Detect which cell encompasses the target text, then output its [x, y] center coordinate. 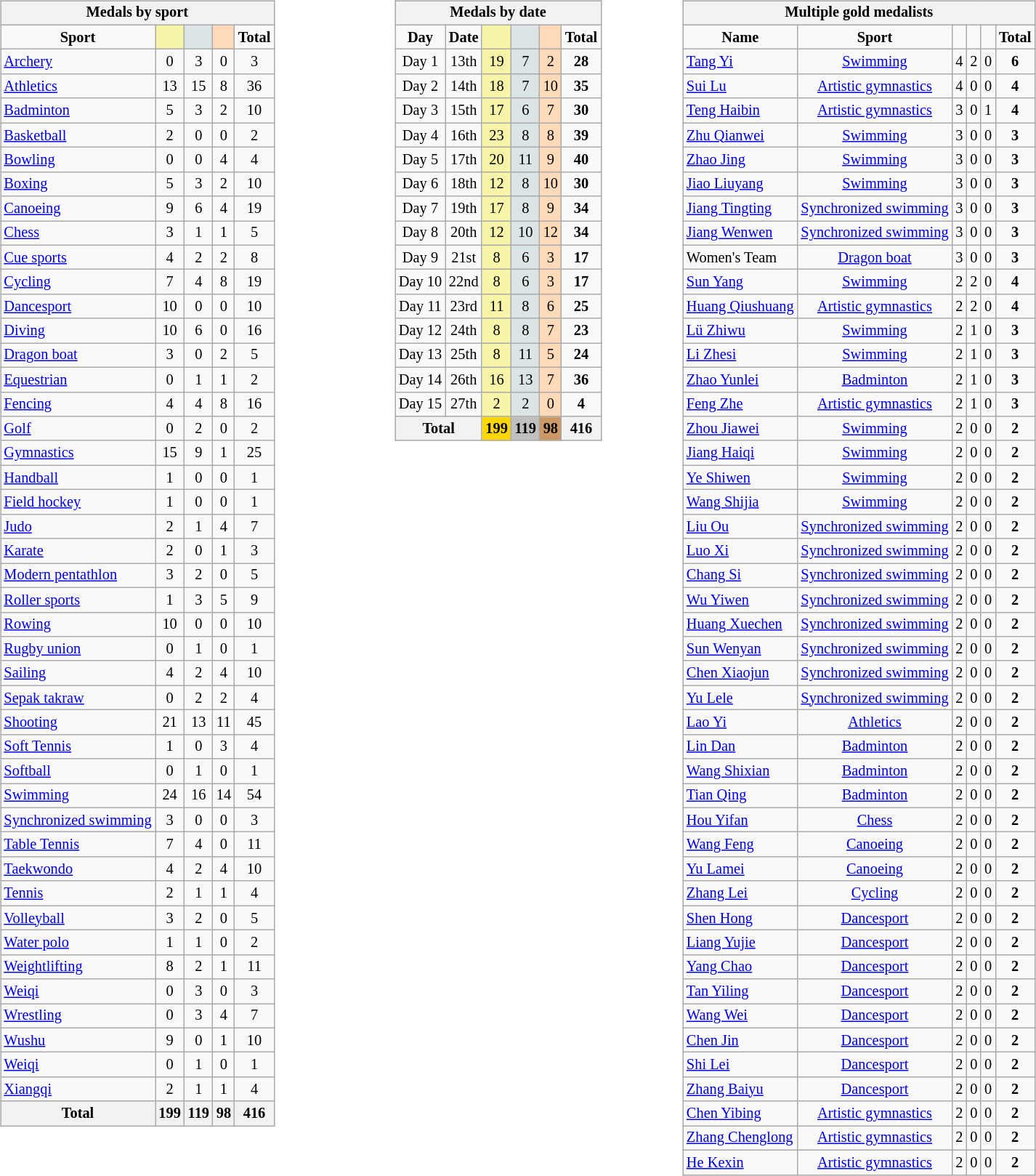
Sailing [78, 673]
Zhang Lei [740, 893]
Wang Shijia [740, 502]
Basketball [78, 135]
Roller sports [78, 600]
Day 2 [420, 86]
20th [464, 233]
Sun Wenyan [740, 649]
17th [464, 160]
Day 13 [420, 355]
Hou Yifan [740, 820]
Name [740, 37]
15th [464, 110]
Jiang Haiqi [740, 453]
16th [464, 135]
Luo Xi [740, 551]
Handball [78, 478]
Tian Qing [740, 796]
Golf [78, 429]
Zhang Baiyu [740, 1090]
Lao Yi [740, 722]
23rd [464, 307]
21st [464, 257]
18th [464, 184]
Yang Chao [740, 967]
Li Zhesi [740, 355]
Wang Feng [740, 845]
Taekwondo [78, 869]
Gymnastics [78, 453]
Wu Yiwen [740, 600]
Day [420, 37]
54 [254, 796]
Field hockey [78, 502]
Cue sports [78, 257]
Feng Zhe [740, 404]
Day 4 [420, 135]
19th [464, 209]
Zhang Chenglong [740, 1138]
Softball [78, 771]
Bowling [78, 160]
Volleyball [78, 918]
Yu Lele [740, 698]
Wang Shixian [740, 771]
Chen Xiaojun [740, 673]
Wushu [78, 1040]
Day 3 [420, 110]
Jiao Liuyang [740, 184]
Medals by sport [138, 13]
Yu Lamei [740, 869]
Multiple gold medalists [859, 13]
Xiangqi [78, 1090]
Day 1 [420, 62]
Day 6 [420, 184]
Lü Zhiwu [740, 331]
27th [464, 404]
22nd [464, 282]
Shooting [78, 722]
He Kexin [740, 1162]
Chen Yibing [740, 1113]
Rowing [78, 624]
Tennis [78, 893]
Fencing [78, 404]
Date [464, 37]
24th [464, 331]
Water polo [78, 943]
Shi Lei [740, 1065]
Zhao Jing [740, 160]
Wrestling [78, 1016]
Day 10 [420, 282]
26th [464, 379]
Chang Si [740, 576]
35 [581, 86]
Huang Xuechen [740, 624]
25th [464, 355]
39 [581, 135]
Zhao Yunlei [740, 379]
21 [170, 722]
Modern pentathlon [78, 576]
45 [254, 722]
Day 15 [420, 404]
Boxing [78, 184]
Chen Jin [740, 1040]
18 [496, 86]
Jiang Wenwen [740, 233]
40 [581, 160]
Sun Yang [740, 282]
Sepak takraw [78, 698]
Sui Lu [740, 86]
Teng Haibin [740, 110]
Liang Yujie [740, 943]
13th [464, 62]
Wang Wei [740, 1016]
Day 7 [420, 209]
Tan Yiling [740, 991]
Karate [78, 551]
Soft Tennis [78, 746]
Weightlifting [78, 967]
28 [581, 62]
Judo [78, 526]
Archery [78, 62]
Medals by date [498, 13]
Huang Qiushuang [740, 307]
Women's Team [740, 257]
20 [496, 160]
14 [224, 796]
Jiang Tingting [740, 209]
Diving [78, 331]
Day 9 [420, 257]
14th [464, 86]
Day 12 [420, 331]
Rugby union [78, 649]
Table Tennis [78, 845]
Day 11 [420, 307]
Liu Ou [740, 526]
Day 8 [420, 233]
Zhou Jiawei [740, 429]
Day 5 [420, 160]
Lin Dan [740, 746]
Zhu Qianwei [740, 135]
Shen Hong [740, 918]
Equestrian [78, 379]
Tang Yi [740, 62]
Day 14 [420, 379]
Ye Shiwen [740, 478]
